Pinpoint the cell where the given text exists, returning its [x, y] midpoint coordinate. 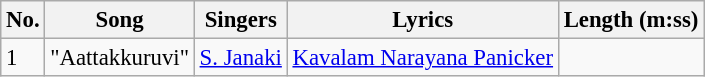
"Aattakkuruvi" [120, 58]
Singers [240, 20]
Lyrics [422, 20]
Song [120, 20]
1 [23, 58]
S. Janaki [240, 58]
Kavalam Narayana Panicker [422, 58]
No. [23, 20]
Length (m:ss) [630, 20]
